Find where the given text appears and provide that cell's center as [X, Y] coordinate. 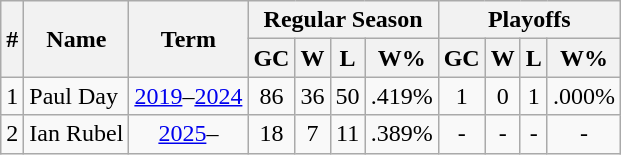
18 [272, 134]
2 [12, 134]
50 [348, 96]
.000% [584, 96]
2019–2024 [188, 96]
.419% [402, 96]
Playoffs [529, 20]
Term [188, 39]
2025– [188, 134]
Ian Rubel [76, 134]
Regular Season [343, 20]
0 [502, 96]
.389% [402, 134]
7 [312, 134]
Name [76, 39]
Paul Day [76, 96]
# [12, 39]
86 [272, 96]
11 [348, 134]
36 [312, 96]
